Locate the cell with the specified text and output its (X, Y) center coordinate. 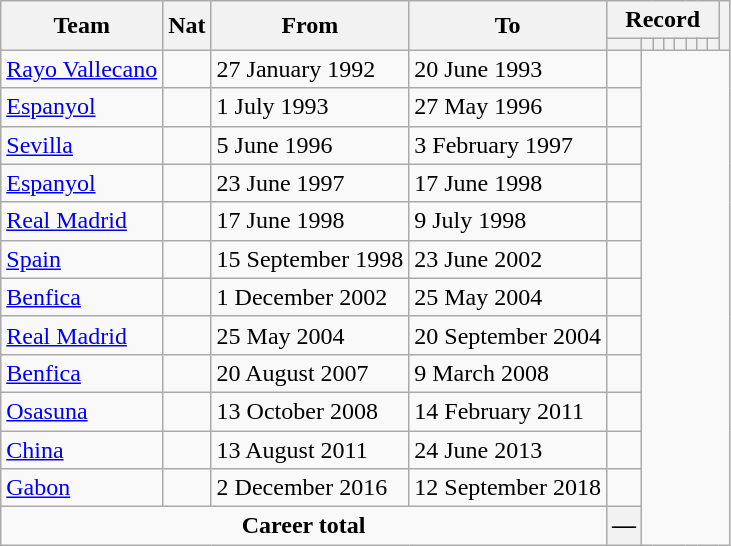
Record (662, 20)
China (82, 449)
Nat (187, 26)
3 February 1997 (508, 145)
Career total (304, 526)
20 June 1993 (508, 69)
Team (82, 26)
Rayo Vallecano (82, 69)
23 June 1997 (310, 183)
2 December 2016 (310, 488)
27 January 1992 (310, 69)
To (508, 26)
9 July 1998 (508, 221)
1 July 1993 (310, 107)
5 June 1996 (310, 145)
Spain (82, 259)
1 December 2002 (310, 297)
20 September 2004 (508, 335)
15 September 1998 (310, 259)
13 August 2011 (310, 449)
9 March 2008 (508, 373)
12 September 2018 (508, 488)
20 August 2007 (310, 373)
— (624, 526)
24 June 2013 (508, 449)
13 October 2008 (310, 411)
14 February 2011 (508, 411)
Osasuna (82, 411)
23 June 2002 (508, 259)
27 May 1996 (508, 107)
Gabon (82, 488)
Sevilla (82, 145)
From (310, 26)
